From the cell containing the given text, extract its center point as (x, y) coordinate. 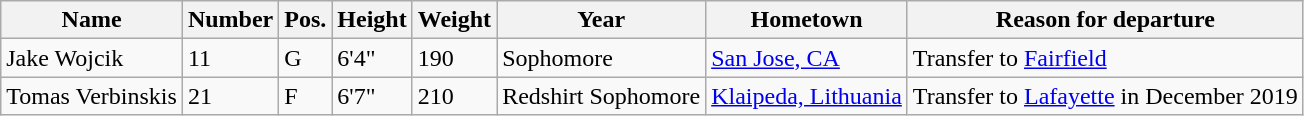
Weight (454, 20)
Hometown (807, 20)
Transfer to Lafayette in December 2019 (1105, 96)
190 (454, 58)
Pos. (306, 20)
6'7" (372, 96)
Year (602, 20)
6'4" (372, 58)
Number (230, 20)
11 (230, 58)
Redshirt Sophomore (602, 96)
Transfer to Fairfield (1105, 58)
Reason for departure (1105, 20)
21 (230, 96)
G (306, 58)
F (306, 96)
210 (454, 96)
Jake Wojcik (92, 58)
Name (92, 20)
Sophomore (602, 58)
Height (372, 20)
San Jose, CA (807, 58)
Tomas Verbinskis (92, 96)
Klaipeda, Lithuania (807, 96)
